Provide the [x, y] coordinate of the cell's center where the given text is located.  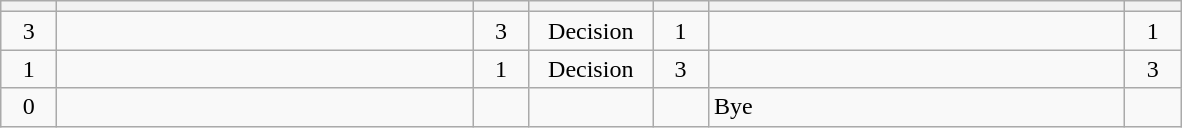
Bye [917, 107]
0 [29, 107]
